Scan for the cell matching the given text and deliver its [x, y] coordinate at center. 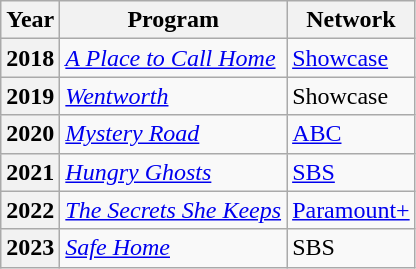
The Secrets She Keeps [174, 210]
Mystery Road [174, 134]
2021 [30, 172]
Safe Home [174, 248]
Network [352, 20]
Year [30, 20]
2023 [30, 248]
2020 [30, 134]
Hungry Ghosts [174, 172]
2018 [30, 58]
Paramount+ [352, 210]
2019 [30, 96]
2022 [30, 210]
Wentworth [174, 96]
A Place to Call Home [174, 58]
ABC [352, 134]
Program [174, 20]
